Determine the (x, y) coordinate at the center of the cell enclosing the given text.  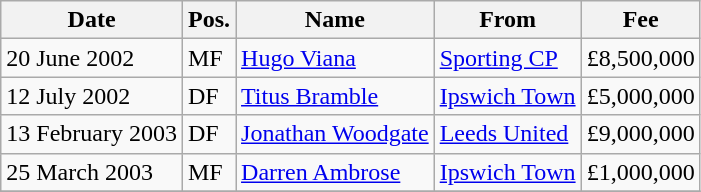
20 June 2002 (92, 58)
£5,000,000 (640, 96)
12 July 2002 (92, 96)
Sporting CP (508, 58)
25 March 2003 (92, 172)
£8,500,000 (640, 58)
£1,000,000 (640, 172)
13 February 2003 (92, 134)
Titus Bramble (336, 96)
Date (92, 20)
From (508, 20)
Leeds United (508, 134)
Darren Ambrose (336, 172)
Pos. (208, 20)
Fee (640, 20)
Name (336, 20)
Hugo Viana (336, 58)
£9,000,000 (640, 134)
Jonathan Woodgate (336, 134)
